Provide the (X, Y) coordinate of the cell's center where the given text is located.  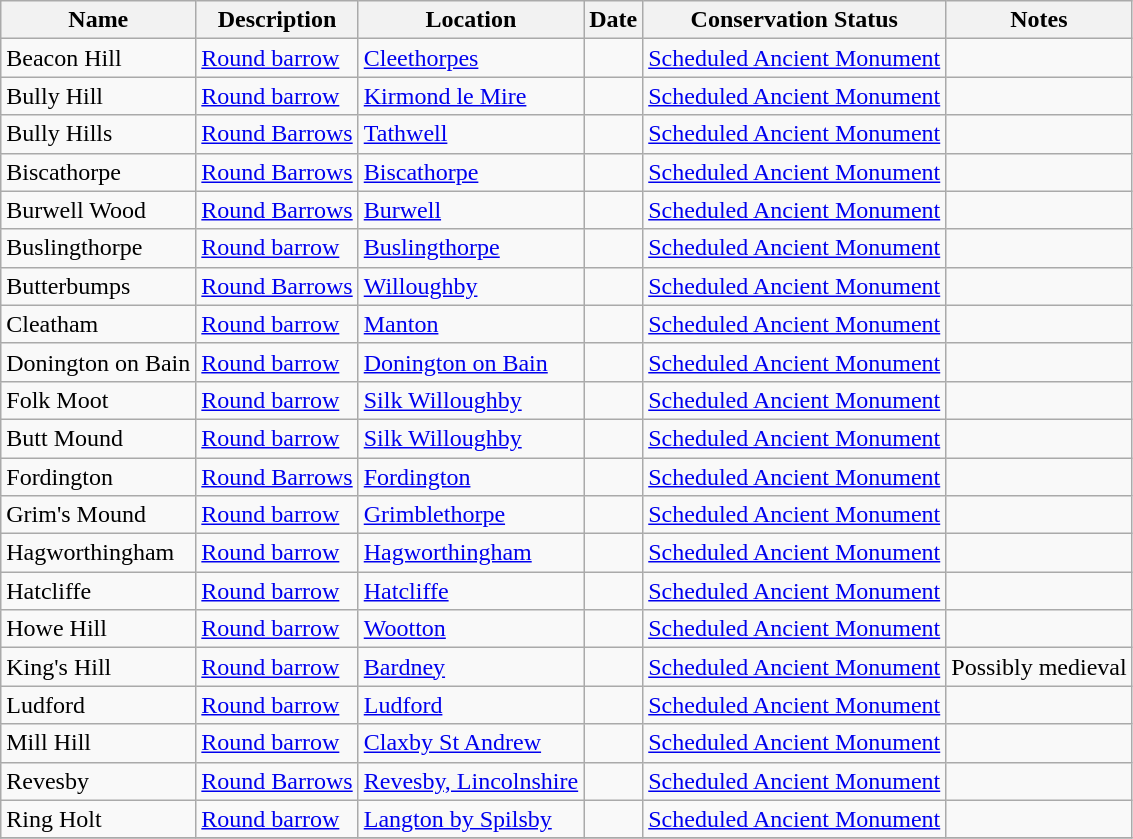
Bully Hills (98, 134)
Possibly medieval (1039, 667)
Folk Moot (98, 400)
Butterbumps (98, 286)
King's Hill (98, 667)
Beacon Hill (98, 58)
Grim's Mound (98, 515)
Butt Mound (98, 438)
Burwell (470, 210)
Cleethorpes (470, 58)
Howe Hill (98, 629)
Langton by Spilsby (470, 819)
Location (470, 20)
Description (277, 20)
Kirmond le Mire (470, 96)
Mill Hill (98, 743)
Conservation Status (794, 20)
Manton (470, 324)
Cleatham (98, 324)
Bully Hill (98, 96)
Claxby St Andrew (470, 743)
Name (98, 20)
Bardney (470, 667)
Willoughby (470, 286)
Grimblethorpe (470, 515)
Ring Holt (98, 819)
Notes (1039, 20)
Revesby, Lincolnshire (470, 781)
Tathwell (470, 134)
Burwell Wood (98, 210)
Date (614, 20)
Revesby (98, 781)
Wootton (470, 629)
